Capture the cell that displays the provided text and extract its (x, y) central coordinate. 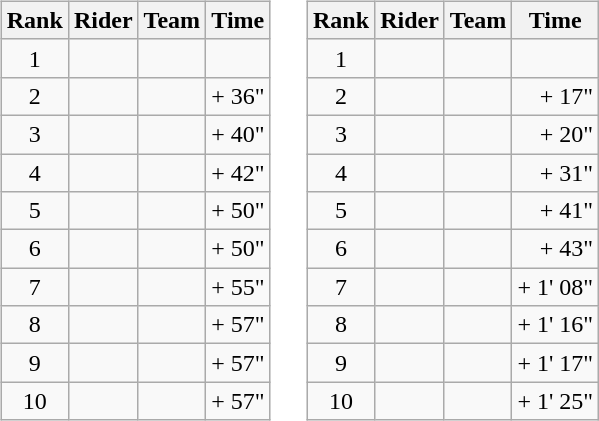
+ 42" (238, 173)
+ 1' 08" (556, 287)
+ 43" (556, 249)
+ 36" (238, 96)
+ 41" (556, 211)
+ 1' 17" (556, 363)
+ 1' 25" (556, 401)
+ 17" (556, 96)
+ 40" (238, 134)
+ 20" (556, 134)
+ 1' 16" (556, 325)
+ 31" (556, 173)
+ 55" (238, 287)
